Return [X, Y] of the center of cell containing provided text 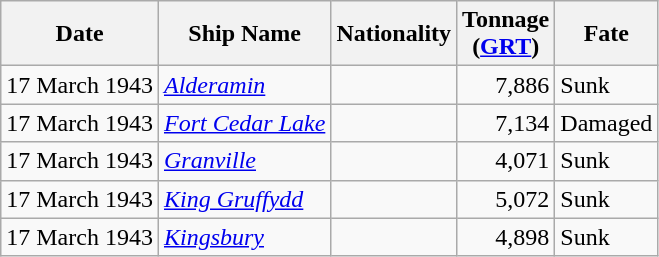
Date [80, 34]
7,134 [506, 123]
Fate [606, 34]
Alderamin [244, 85]
4,071 [506, 161]
King Gruffydd [244, 199]
7,886 [506, 85]
4,898 [506, 237]
Fort Cedar Lake [244, 123]
Granville [244, 161]
Damaged [606, 123]
Ship Name [244, 34]
5,072 [506, 199]
Kingsbury [244, 237]
Tonnage(GRT) [506, 34]
Nationality [394, 34]
